Determine the [x, y] coordinate at the center of the cell enclosing the given text.  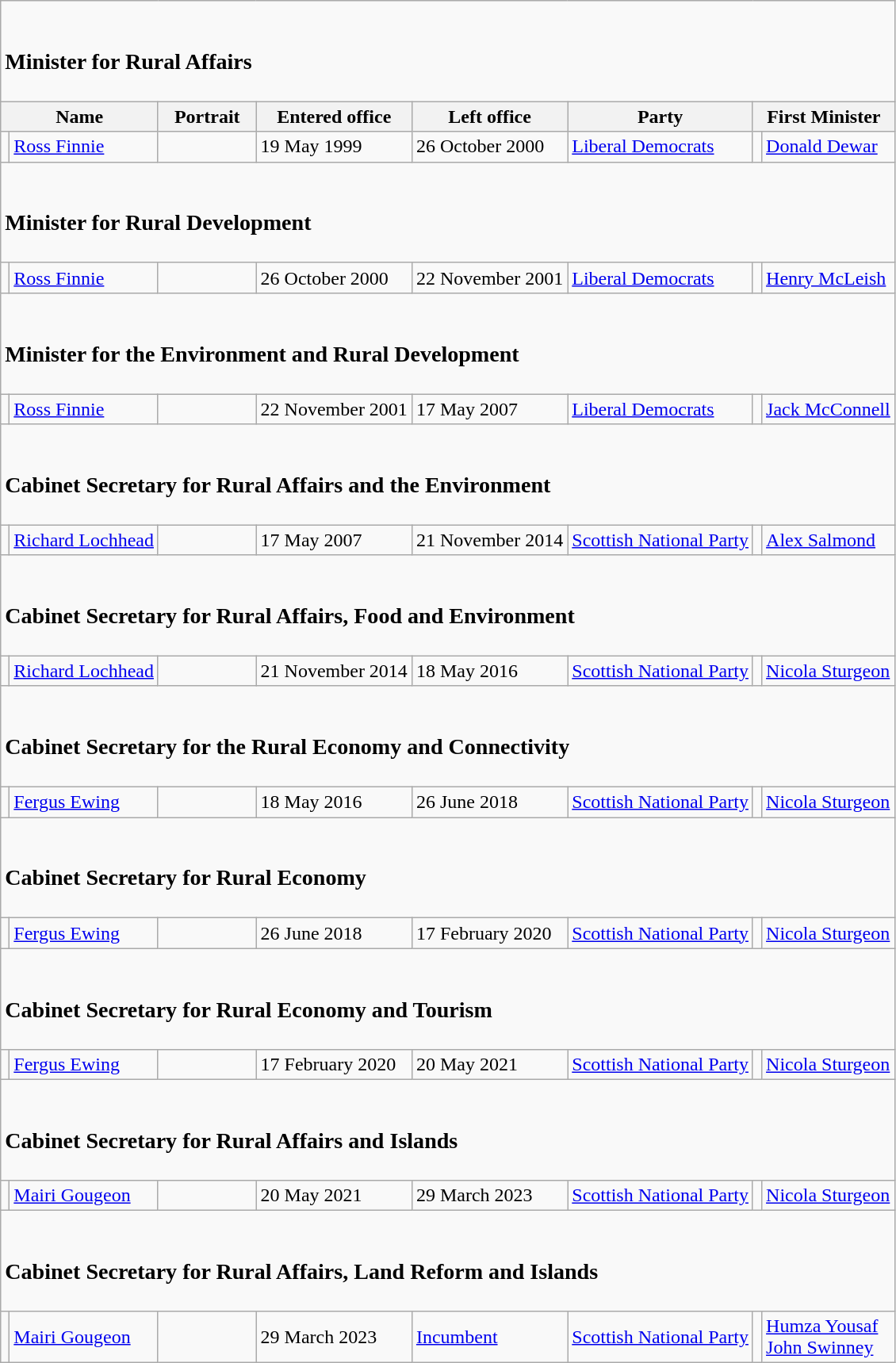
Entered office [334, 117]
First Minister [823, 117]
Incumbent [489, 1337]
Cabinet Secretary for Rural Affairs, Land Reform and Islands [447, 1261]
Donald Dewar [829, 147]
Portrait [207, 117]
Cabinet Secretary for the Rural Economy and Connectivity [447, 736]
Minister for the Environment and Rural Development [447, 343]
Cabinet Secretary for Rural Economy and Tourism [447, 999]
Alex Salmond [829, 540]
Cabinet Secretary for Rural Affairs and the Environment [447, 474]
Henry McLeish [829, 278]
Cabinet Secretary for Rural Affairs, Food and Environment [447, 606]
Humza Yousaf John Swinney [829, 1337]
Name [79, 117]
Left office [489, 117]
19 May 1999 [334, 147]
Jack McConnell [829, 409]
Minister for Rural Affairs [447, 51]
Cabinet Secretary for Rural Economy [447, 867]
Party [661, 117]
Minister for Rural Development [447, 212]
Cabinet Secretary for Rural Affairs and Islands [447, 1129]
